Identify which cell holds the provided text, then report its [X, Y] central coordinate. 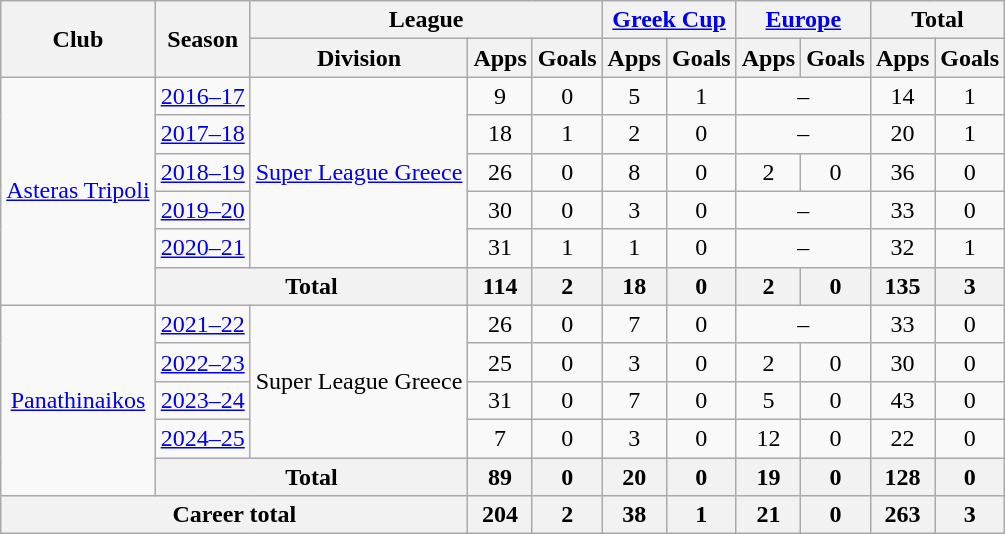
2024–25 [202, 438]
128 [902, 477]
43 [902, 400]
Season [202, 39]
135 [902, 286]
2018–19 [202, 172]
25 [500, 362]
12 [768, 438]
38 [634, 515]
Greek Cup [669, 20]
263 [902, 515]
89 [500, 477]
2023–24 [202, 400]
204 [500, 515]
14 [902, 96]
2016–17 [202, 96]
Europe [803, 20]
League [426, 20]
8 [634, 172]
21 [768, 515]
9 [500, 96]
36 [902, 172]
114 [500, 286]
19 [768, 477]
32 [902, 248]
Asteras Tripoli [78, 191]
2021–22 [202, 324]
Career total [234, 515]
2019–20 [202, 210]
Panathinaikos [78, 400]
Club [78, 39]
2017–18 [202, 134]
2020–21 [202, 248]
22 [902, 438]
2022–23 [202, 362]
Division [359, 58]
